Return (x, y) of the center of cell containing provided text 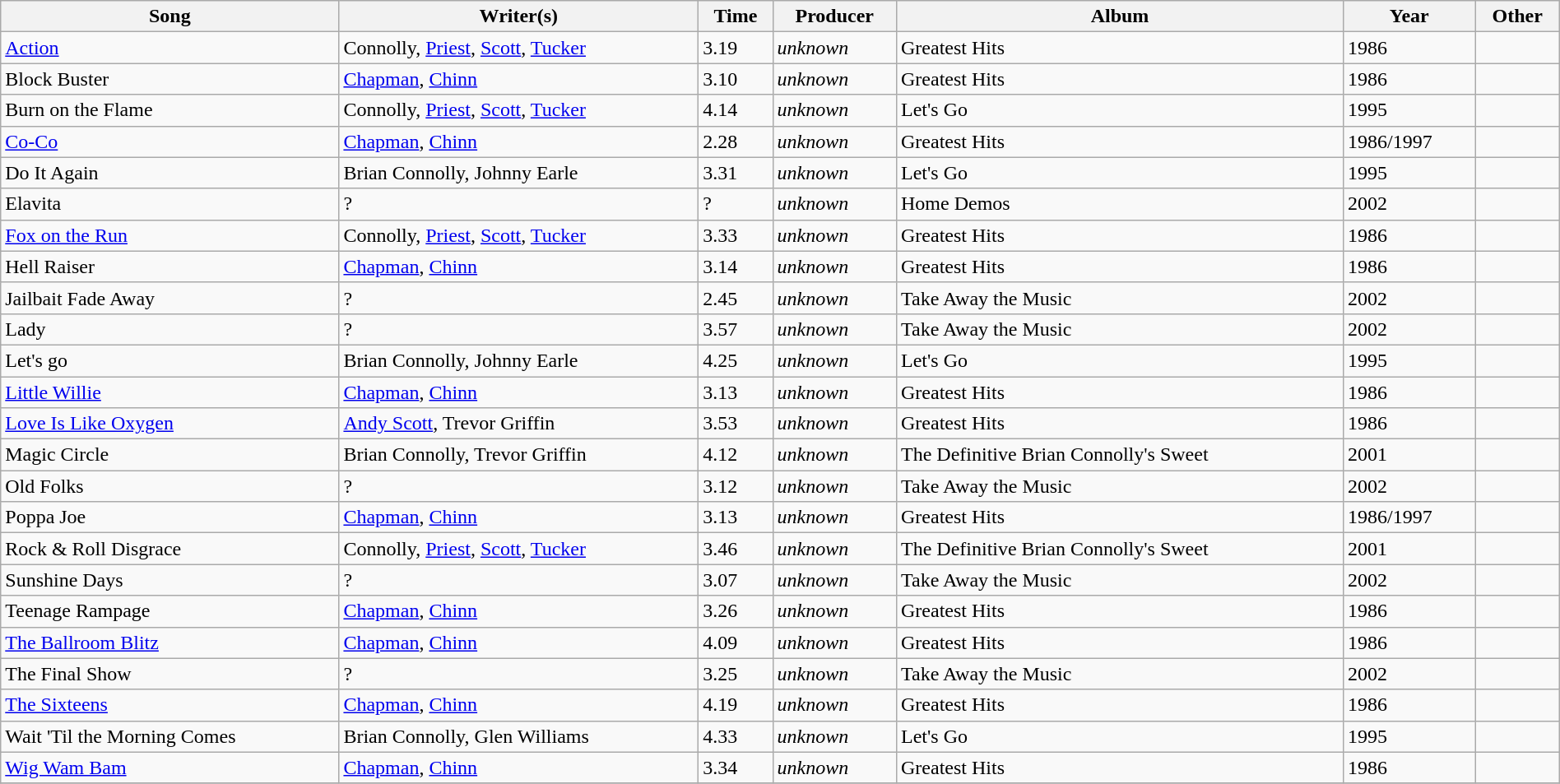
Rock & Roll Disgrace (169, 549)
Old Folks (169, 486)
3.57 (736, 329)
3.07 (736, 580)
Home Demos (1119, 204)
Let's go (169, 360)
Year (1409, 16)
2.28 (736, 141)
Little Willie (169, 392)
3.19 (736, 48)
Jailbait Fade Away (169, 298)
3.31 (736, 173)
3.46 (736, 549)
3.14 (736, 267)
Action (169, 48)
Burn on the Flame (169, 110)
Other (1517, 16)
The Sixteens (169, 705)
3.12 (736, 486)
Magic Circle (169, 455)
Andy Scott, Trevor Griffin (518, 424)
Teenage Rampage (169, 611)
4.12 (736, 455)
Block Buster (169, 79)
3.34 (736, 768)
Album (1119, 16)
3.26 (736, 611)
Sunshine Days (169, 580)
Lady (169, 329)
Wait 'Til the Morning Comes (169, 736)
Wig Wam Bam (169, 768)
4.25 (736, 360)
3.25 (736, 674)
The Ballroom Blitz (169, 643)
Producer (834, 16)
Fox on the Run (169, 235)
Love Is Like Oxygen (169, 424)
Song (169, 16)
2.45 (736, 298)
3.10 (736, 79)
4.33 (736, 736)
Brian Connolly, Glen Williams (518, 736)
4.09 (736, 643)
Elavita (169, 204)
Time (736, 16)
Brian Connolly, Trevor Griffin (518, 455)
Co-Co (169, 141)
3.53 (736, 424)
The Final Show (169, 674)
Hell Raiser (169, 267)
3.33 (736, 235)
4.19 (736, 705)
Do It Again (169, 173)
4.14 (736, 110)
Writer(s) (518, 16)
Poppa Joe (169, 517)
